Detect which cell encompasses the target text, then output its [X, Y] center coordinate. 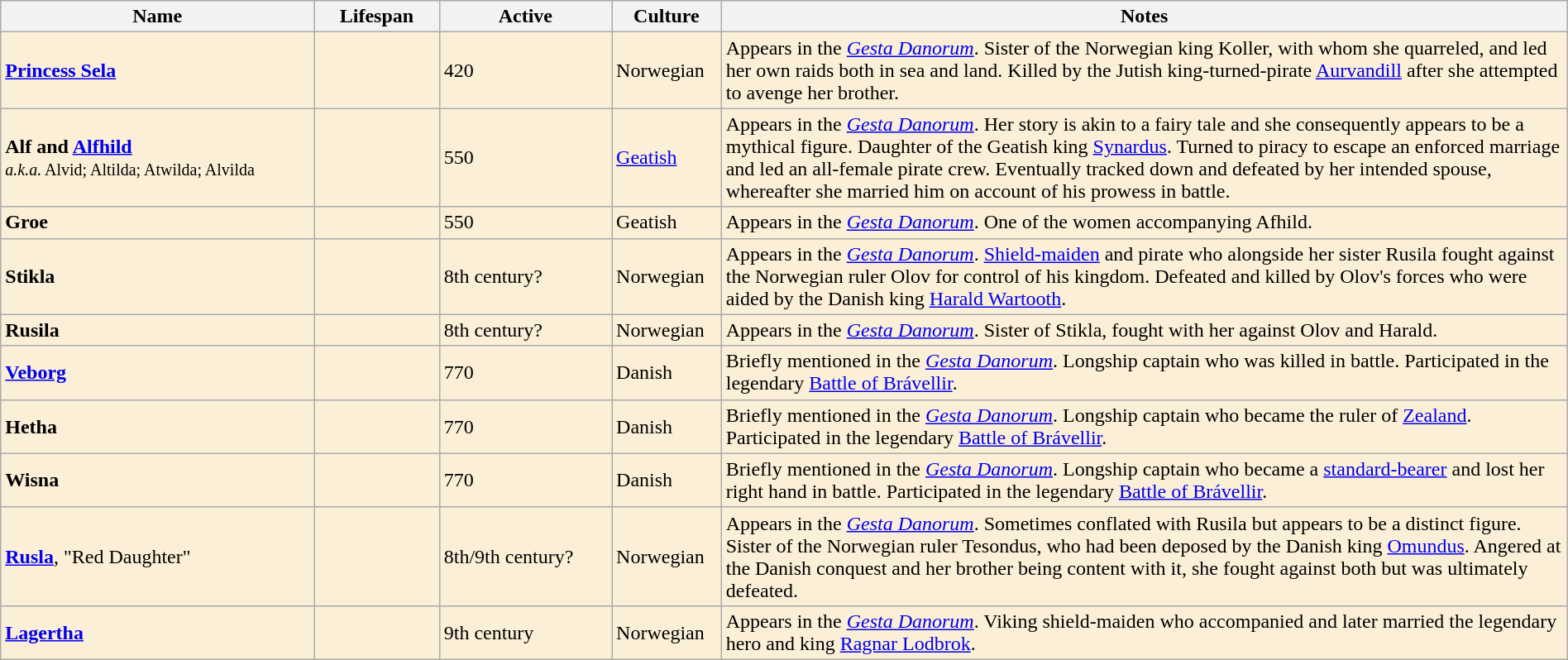
Appears in the Gesta Danorum. Sister of Stikla, fought with her against Olov and Harald. [1145, 330]
9th century [525, 632]
Rusla, "Red Daughter" [157, 556]
Notes [1145, 17]
Appears in the Gesta Danorum. Viking shield-maiden who accompanied and later married the legendary hero and king Ragnar Lodbrok. [1145, 632]
8th/9th century? [525, 556]
Groe [157, 222]
Culture [667, 17]
Briefly mentioned in the Gesta Danorum. Longship captain who became the ruler of Zealand. Participated in the legendary Battle of Brávellir. [1145, 427]
Active [525, 17]
Briefly mentioned in the Gesta Danorum. Longship captain who was killed in battle. Participated in the legendary Battle of Brávellir. [1145, 372]
Appears in the Gesta Danorum. One of the women accompanying Afhild. [1145, 222]
Lagertha [157, 632]
Princess Sela [157, 70]
Hetha [157, 427]
Lifespan [377, 17]
Veborg [157, 372]
Stikla [157, 276]
Wisna [157, 480]
Rusila [157, 330]
Alf and Alfhilda.k.a. Alvid; Altilda; Atwilda; Alvilda [157, 157]
420 [525, 70]
Name [157, 17]
